Determine the (x, y) coordinate at the center of the cell enclosing the given text.  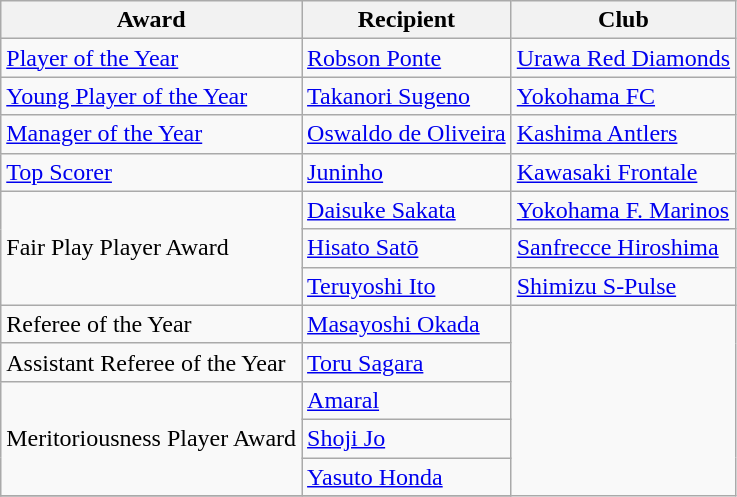
Award (152, 20)
Yasuto Honda (407, 477)
Referee of the Year (152, 324)
Takanori Sugeno (407, 96)
Recipient (407, 20)
Young Player of the Year (152, 96)
Top Scorer (152, 172)
Urawa Red Diamonds (623, 58)
Club (623, 20)
Toru Sagara (407, 362)
Kashima Antlers (623, 134)
Teruyoshi Ito (407, 286)
Player of the Year (152, 58)
Oswaldo de Oliveira (407, 134)
Daisuke Sakata (407, 210)
Sanfrecce Hiroshima (623, 248)
Shoji Jo (407, 438)
Amaral (407, 400)
Shimizu S-Pulse (623, 286)
Meritoriousness Player Award (152, 438)
Hisato Satō (407, 248)
Yokohama F. Marinos (623, 210)
Fair Play Player Award (152, 248)
Manager of the Year (152, 134)
Robson Ponte (407, 58)
Kawasaki Frontale (623, 172)
Juninho (407, 172)
Masayoshi Okada (407, 324)
Assistant Referee of the Year (152, 362)
Yokohama FC (623, 96)
